Find where the given text appears and provide that cell's center as (x, y) coordinate. 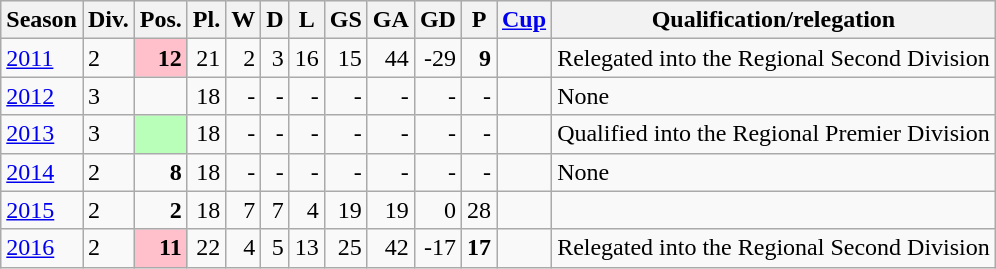
GA (390, 20)
W (244, 20)
22 (206, 248)
2014 (42, 172)
Cup (524, 20)
GD (438, 20)
GS (346, 20)
21 (206, 58)
Pl. (206, 20)
Qualification/relegation (774, 20)
0 (438, 210)
5 (275, 248)
D (275, 20)
9 (478, 58)
28 (478, 210)
25 (346, 248)
Div. (108, 20)
-17 (438, 248)
Pos. (160, 20)
2012 (42, 96)
44 (390, 58)
Season (42, 20)
2013 (42, 134)
-29 (438, 58)
42 (390, 248)
Qualified into the Regional Premier Division (774, 134)
15 (346, 58)
8 (160, 172)
16 (306, 58)
13 (306, 248)
12 (160, 58)
2015 (42, 210)
2016 (42, 248)
11 (160, 248)
17 (478, 248)
2011 (42, 58)
L (306, 20)
P (478, 20)
